For the text-containing cell, return its midpoint in [X, Y] coordinate format. 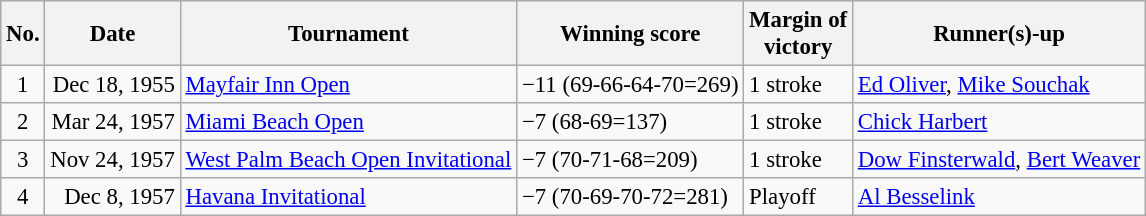
4 [23, 197]
No. [23, 34]
Al Besselink [998, 197]
Mayfair Inn Open [348, 85]
Mar 24, 1957 [112, 122]
2 [23, 122]
Miami Beach Open [348, 122]
Date [112, 34]
Margin ofvictory [798, 34]
−7 (70-69-70-72=281) [630, 197]
Dow Finsterwald, Bert Weaver [998, 160]
Ed Oliver, Mike Souchak [998, 85]
Winning score [630, 34]
3 [23, 160]
Runner(s)-up [998, 34]
−11 (69-66-64-70=269) [630, 85]
Dec 8, 1957 [112, 197]
Playoff [798, 197]
−7 (70-71-68=209) [630, 160]
Nov 24, 1957 [112, 160]
Chick Harbert [998, 122]
West Palm Beach Open Invitational [348, 160]
1 [23, 85]
Havana Invitational [348, 197]
Dec 18, 1955 [112, 85]
−7 (68-69=137) [630, 122]
Tournament [348, 34]
